Provide the (X, Y) coordinate of the cell's center where the given text is located.  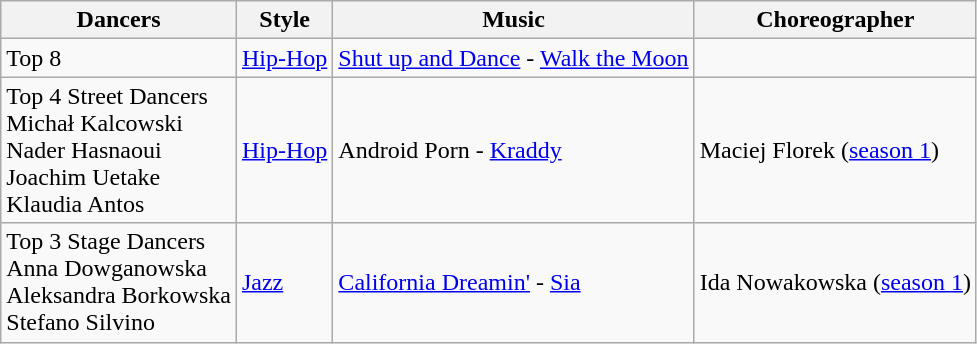
Choreographer (835, 20)
Top 3 Stage DancersAnna DowganowskaAleksandra BorkowskaStefano Silvino (119, 282)
Android Porn - Kraddy (514, 150)
Jazz (284, 282)
Ida Nowakowska (season 1) (835, 282)
Style (284, 20)
Music (514, 20)
Dancers (119, 20)
California Dreamin' - Sia (514, 282)
Top 4 Street DancersMichał KalcowskiNader HasnaouiJoachim UetakeKlaudia Antos (119, 150)
Top 8 (119, 58)
Shut up and Dance - Walk the Moon (514, 58)
Maciej Florek (season 1) (835, 150)
